Locate the cell with the specified text and output its (x, y) center coordinate. 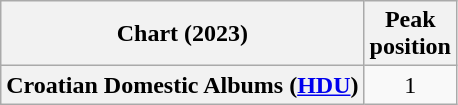
Chart (2023) (182, 34)
Peakposition (410, 34)
Croatian Domestic Albums (HDU) (182, 85)
1 (410, 85)
